Output the [x, y] coordinate of the center of the cell containing the given text.  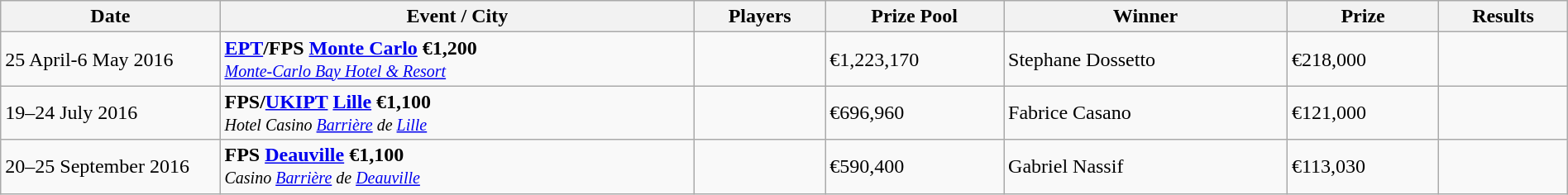
20–25 September 2016 [111, 167]
Gabriel Nassif [1146, 167]
€590,400 [915, 167]
Fabrice Casano [1146, 112]
Results [1503, 17]
€113,030 [1363, 167]
EPT/FPS Monte Carlo €1,200Monte-Carlo Bay Hotel & Resort [457, 59]
€696,960 [915, 112]
Prize [1363, 17]
Players [760, 17]
Stephane Dossetto [1146, 59]
€218,000 [1363, 59]
€121,000 [1363, 112]
19–24 July 2016 [111, 112]
Prize Pool [915, 17]
Event / City [457, 17]
Date [111, 17]
FPS/UKIPT Lille €1,100Hotel Casino Barrière de Lille [457, 112]
25 April-6 May 2016 [111, 59]
FPS Deauville €1,100Casino Barrière de Deauville [457, 167]
Winner [1146, 17]
€1,223,170 [915, 59]
